Pinpoint the cell where the given text exists, returning its (X, Y) midpoint coordinate. 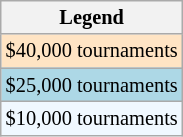
$10,000 tournaments (92, 118)
$25,000 tournaments (92, 85)
$40,000 tournaments (92, 51)
Legend (92, 17)
